Detect which cell encompasses the target text, then output its (x, y) center coordinate. 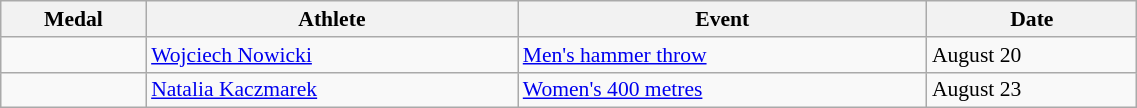
Men's hammer throw (722, 55)
Date (1032, 19)
Wojciech Nowicki (332, 55)
August 20 (1032, 55)
August 23 (1032, 90)
Natalia Kaczmarek (332, 90)
Event (722, 19)
Women's 400 metres (722, 90)
Medal (74, 19)
Athlete (332, 19)
